For the text-containing cell, return its midpoint in (x, y) coordinate format. 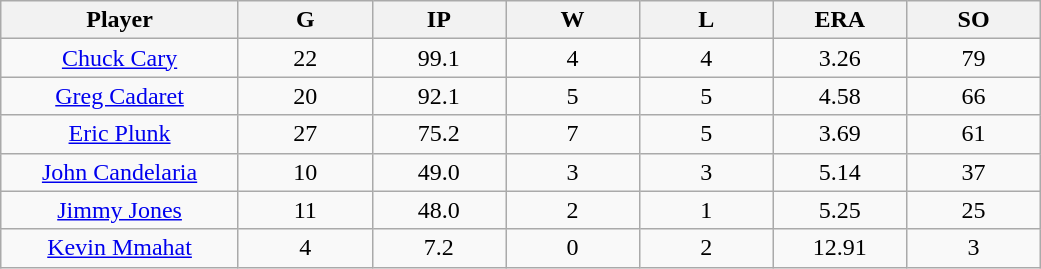
W (573, 20)
92.1 (439, 96)
11 (305, 210)
49.0 (439, 172)
Greg Cadaret (120, 96)
3.69 (840, 134)
L (706, 20)
20 (305, 96)
G (305, 20)
37 (974, 172)
5.14 (840, 172)
99.1 (439, 58)
IP (439, 20)
1 (706, 210)
25 (974, 210)
12.91 (840, 248)
61 (974, 134)
Player (120, 20)
Chuck Cary (120, 58)
10 (305, 172)
27 (305, 134)
Kevin Mmahat (120, 248)
79 (974, 58)
22 (305, 58)
John Candelaria (120, 172)
Eric Plunk (120, 134)
7.2 (439, 248)
ERA (840, 20)
Jimmy Jones (120, 210)
7 (573, 134)
48.0 (439, 210)
3.26 (840, 58)
0 (573, 248)
5.25 (840, 210)
75.2 (439, 134)
66 (974, 96)
4.58 (840, 96)
SO (974, 20)
